Scan for the cell matching the given text and deliver its (X, Y) coordinate at center. 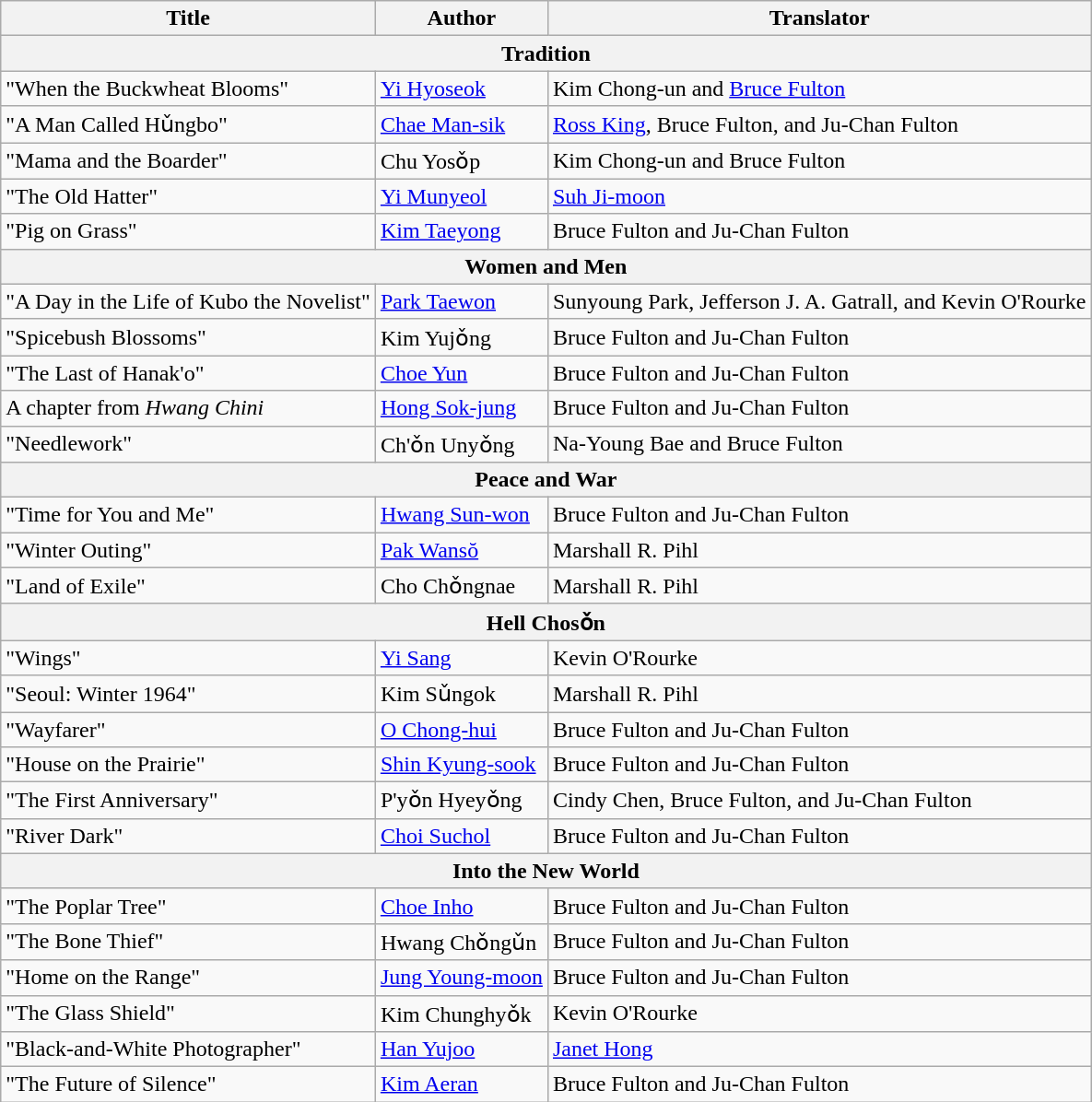
Na-Young Bae and Bruce Fulton (819, 444)
Cho Chǒngnae (461, 586)
Suh Ji-moon (819, 196)
Into the New World (546, 871)
Choe Inho (461, 906)
"Needlework" (188, 444)
Ch'ǒn Unyǒng (461, 444)
Tradition (546, 53)
Han Yujoo (461, 1049)
"House on the Prairie" (188, 765)
"River Dark" (188, 836)
Women and Men (546, 266)
Title (188, 18)
Chu Yosǒp (461, 160)
O Chong-hui (461, 729)
"The Glass Shield" (188, 1014)
"Time for You and Me" (188, 515)
"Home on the Range" (188, 978)
"The Old Hatter" (188, 196)
Kim Chunghyǒk (461, 1014)
Cindy Chen, Bruce Fulton, and Ju-Chan Fulton (819, 801)
"Wayfarer" (188, 729)
Peace and War (546, 480)
"The First Anniversary" (188, 801)
Hwang Sun-won (461, 515)
"The Bone Thief" (188, 942)
"The Last of Hanak'o" (188, 373)
Sunyoung Park, Jefferson J. A. Gatrall, and Kevin O'Rourke (819, 301)
Translator (819, 18)
"A Day in the Life of Kubo the Novelist" (188, 301)
Author (461, 18)
Pak Wansŏ (461, 550)
Shin Kyung-sook (461, 765)
Hell Chosǒn (546, 622)
Park Taewon (461, 301)
"Winter Outing" (188, 550)
Jung Young-moon (461, 978)
Choi Suchol (461, 836)
Kim Sǔngok (461, 694)
Yi Sang (461, 658)
"Mama and the Boarder" (188, 160)
Kim Aeran (461, 1084)
Yi Hyoseok (461, 88)
"The Future of Silence" (188, 1084)
"Black-and-White Photographer" (188, 1049)
Hong Sok-jung (461, 408)
Ross King, Bruce Fulton, and Ju-Chan Fulton (819, 124)
"Spicebush Blossoms" (188, 337)
Kim Yujǒng (461, 337)
Choe Yun (461, 373)
Hwang Chǒngǔn (461, 942)
"Pig on Grass" (188, 231)
"A Man Called Hǔngbo" (188, 124)
Yi Munyeol (461, 196)
"Land of Exile" (188, 586)
"The Poplar Tree" (188, 906)
Chae Man-sik (461, 124)
A chapter from Hwang Chini (188, 408)
Kim Taeyong (461, 231)
"Wings" (188, 658)
Janet Hong (819, 1049)
"When the Buckwheat Blooms" (188, 88)
"Seoul: Winter 1964" (188, 694)
P'yǒn Hyeyǒng (461, 801)
